For the text-containing cell, return its midpoint in (X, Y) coordinate format. 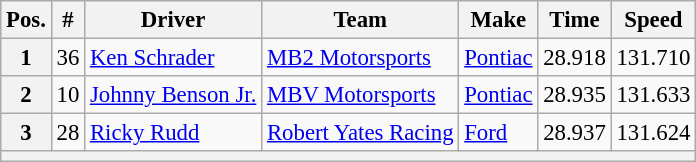
28.935 (574, 95)
Johnny Benson Jr. (174, 95)
Ford (498, 133)
28.918 (574, 58)
MB2 Motorsports (360, 58)
1 (26, 58)
Robert Yates Racing (360, 133)
Time (574, 20)
Speed (654, 20)
# (68, 20)
2 (26, 95)
28 (68, 133)
131.633 (654, 95)
36 (68, 58)
Driver (174, 20)
MBV Motorsports (360, 95)
131.710 (654, 58)
3 (26, 133)
Make (498, 20)
10 (68, 95)
131.624 (654, 133)
Team (360, 20)
Pos. (26, 20)
Ken Schrader (174, 58)
Ricky Rudd (174, 133)
28.937 (574, 133)
